Provide the [x, y] coordinate of the cell's center where the given text is located.  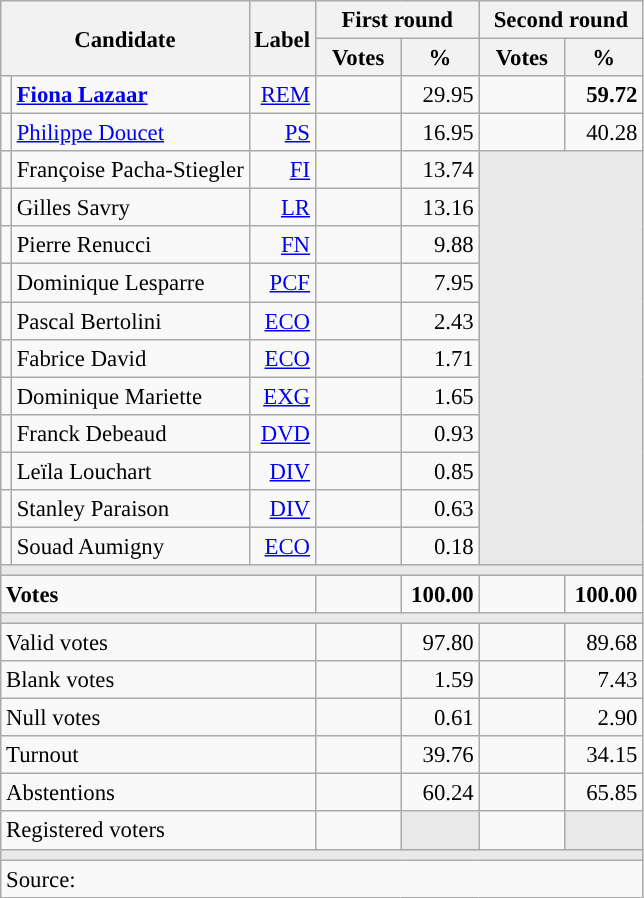
PS [282, 133]
34.15 [604, 755]
Null votes [158, 718]
Leïla Louchart [130, 471]
Source: [322, 879]
Souad Aumigny [130, 546]
LR [282, 208]
PCF [282, 283]
FN [282, 245]
Franck Debeaud [130, 433]
2.43 [440, 321]
29.95 [440, 95]
Abstentions [158, 793]
65.85 [604, 793]
Valid votes [158, 643]
Second round [561, 20]
60.24 [440, 793]
0.93 [440, 433]
Stanley Paraison [130, 509]
DVD [282, 433]
1.59 [440, 680]
Pascal Bertolini [130, 321]
Pierre Renucci [130, 245]
13.16 [440, 208]
7.95 [440, 283]
FI [282, 170]
Turnout [158, 755]
0.63 [440, 509]
Dominique Mariette [130, 396]
REM [282, 95]
Gilles Savry [130, 208]
16.95 [440, 133]
1.71 [440, 358]
Label [282, 38]
1.65 [440, 396]
0.18 [440, 546]
Blank votes [158, 680]
13.74 [440, 170]
7.43 [604, 680]
9.88 [440, 245]
2.90 [604, 718]
Dominique Lesparre [130, 283]
Philippe Doucet [130, 133]
0.85 [440, 471]
First round [397, 20]
39.76 [440, 755]
Fiona Lazaar [130, 95]
Fabrice David [130, 358]
59.72 [604, 95]
Candidate [125, 38]
97.80 [440, 643]
Registered voters [158, 831]
EXG [282, 396]
0.61 [440, 718]
Françoise Pacha-Stiegler [130, 170]
40.28 [604, 133]
89.68 [604, 643]
